Return the (X, Y) coordinate for the center point of the cell that contains the specified text.  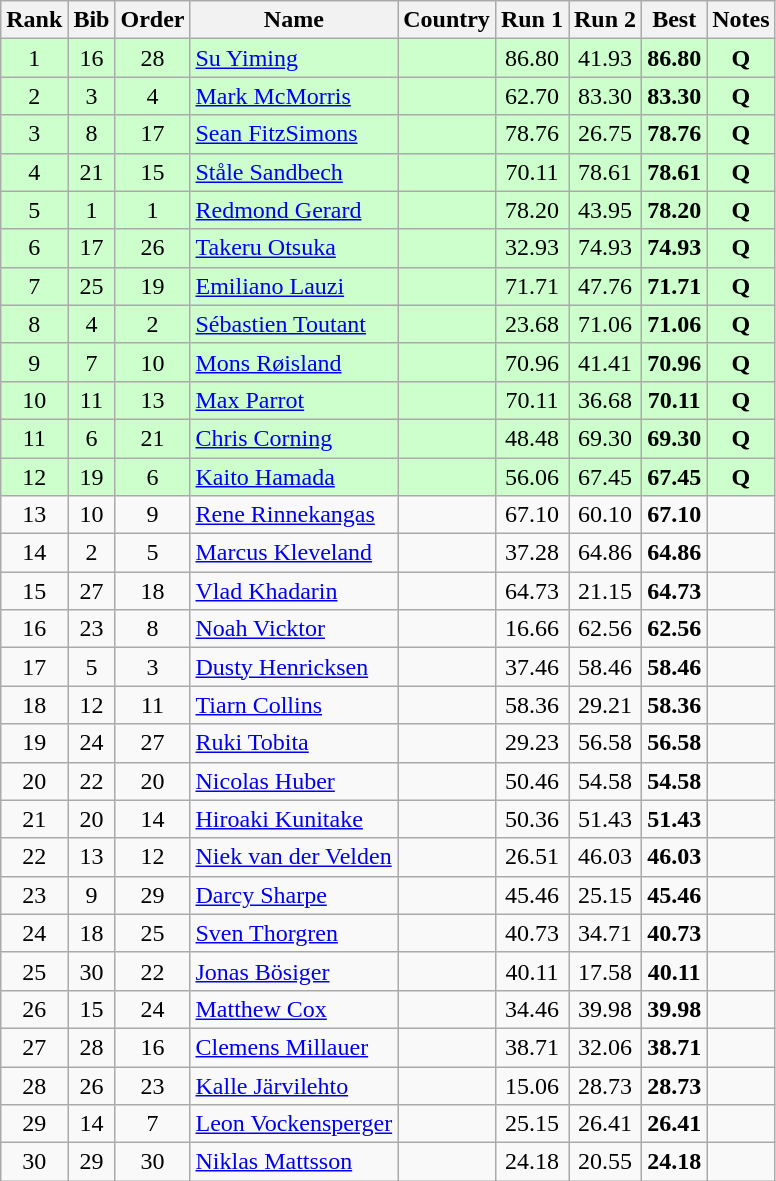
Sean FitzSimons (294, 134)
32.06 (604, 1047)
34.71 (604, 933)
Mark McMorris (294, 96)
41.93 (604, 58)
Bib (92, 20)
Hiroaki Kunitake (294, 819)
34.46 (532, 1009)
37.28 (532, 553)
Redmond Gerard (294, 210)
36.68 (604, 400)
43.95 (604, 210)
Ruki Tobita (294, 743)
Jonas Bösiger (294, 971)
Niklas Mattsson (294, 1162)
37.46 (532, 667)
Run 2 (604, 20)
50.36 (532, 819)
Takeru Otsuka (294, 248)
Marcus Kleveland (294, 553)
Dusty Henricksen (294, 667)
Run 1 (532, 20)
26.75 (604, 134)
Emiliano Lauzi (294, 286)
29.23 (532, 743)
Kalle Järvilehto (294, 1085)
32.93 (532, 248)
Ståle Sandbech (294, 172)
Clemens Millauer (294, 1047)
48.48 (532, 438)
Sébastien Toutant (294, 324)
Noah Vicktor (294, 629)
Best (674, 20)
Nicolas Huber (294, 781)
Rank (34, 20)
Niek van der Velden (294, 857)
26.51 (532, 857)
Chris Corning (294, 438)
Tiarn Collins (294, 705)
60.10 (604, 515)
15.06 (532, 1085)
50.46 (532, 781)
Sven Thorgren (294, 933)
Vlad Khadarin (294, 591)
Su Yiming (294, 58)
47.76 (604, 286)
29.21 (604, 705)
41.41 (604, 362)
Kaito Hamada (294, 477)
Darcy Sharpe (294, 895)
17.58 (604, 971)
Rene Rinnekangas (294, 515)
Matthew Cox (294, 1009)
Mons Røisland (294, 362)
Country (447, 20)
Max Parrot (294, 400)
Order (152, 20)
23.68 (532, 324)
Notes (741, 20)
16.66 (532, 629)
20.55 (604, 1162)
21.15 (604, 591)
Leon Vockensperger (294, 1124)
Name (294, 20)
56.06 (532, 477)
62.70 (532, 96)
